Identify which cell holds the provided text, then report its [X, Y] central coordinate. 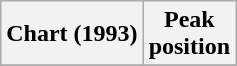
Chart (1993) [72, 34]
Peakposition [189, 34]
